Return the [x, y] coordinate for the center point of the cell that contains the specified text.  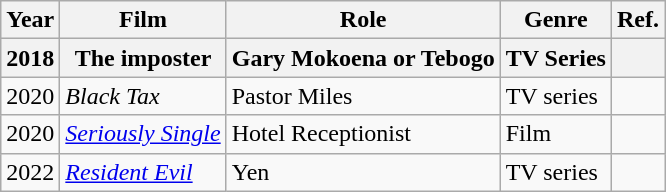
Hotel Receptionist [363, 134]
Gary Mokoena or Tebogo [363, 58]
Genre [556, 20]
2022 [30, 172]
Pastor Miles [363, 96]
Role [363, 20]
Resident Evil [143, 172]
Black Tax [143, 96]
TV Series [556, 58]
2018 [30, 58]
The imposter [143, 58]
Ref. [638, 20]
Seriously Single [143, 134]
Yen [363, 172]
Year [30, 20]
